From the cell containing the given text, extract its center point as (X, Y) coordinate. 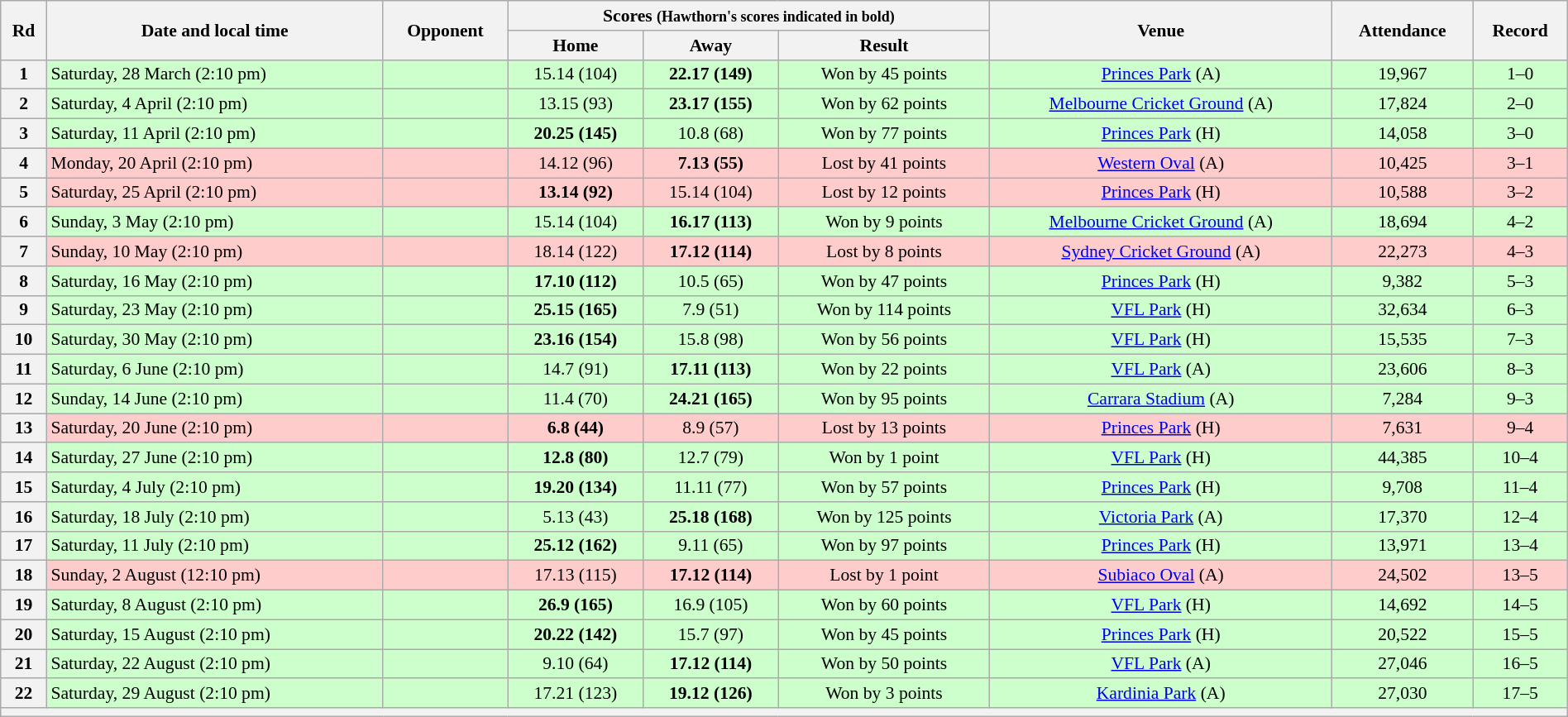
Lost by 8 points (884, 251)
17.10 (112) (576, 281)
Saturday, 25 April (2:10 pm) (214, 193)
12.7 (79) (711, 458)
9 (24, 310)
17.11 (113) (711, 370)
15.7 (97) (711, 634)
Won by 114 points (884, 310)
1 (24, 74)
Western Oval (A) (1161, 163)
24,502 (1403, 576)
7,631 (1403, 428)
32,634 (1403, 310)
12.8 (80) (576, 458)
Opponent (445, 30)
10.5 (65) (711, 281)
Lost by 41 points (884, 163)
Saturday, 23 May (2:10 pm) (214, 310)
6 (24, 222)
Saturday, 29 August (2:10 pm) (214, 694)
Result (884, 45)
2–0 (1520, 104)
Attendance (1403, 30)
6–3 (1520, 310)
16–5 (1520, 664)
25.18 (168) (711, 517)
20.25 (145) (576, 134)
3–2 (1520, 193)
26.9 (165) (576, 605)
3–1 (1520, 163)
14,692 (1403, 605)
17.21 (123) (576, 694)
8.9 (57) (711, 428)
17,370 (1403, 517)
13–4 (1520, 546)
Subiaco Oval (A) (1161, 576)
27,030 (1403, 694)
Sunday, 14 June (2:10 pm) (214, 399)
Won by 77 points (884, 134)
44,385 (1403, 458)
23.16 (154) (576, 340)
Won by 125 points (884, 517)
7.13 (55) (711, 163)
5.13 (43) (576, 517)
Home (576, 45)
9,708 (1403, 487)
25.15 (165) (576, 310)
13 (24, 428)
Lost by 12 points (884, 193)
19.20 (134) (576, 487)
13.15 (93) (576, 104)
20.22 (142) (576, 634)
13.14 (92) (576, 193)
8–3 (1520, 370)
Sunday, 3 May (2:10 pm) (214, 222)
3–0 (1520, 134)
25.12 (162) (576, 546)
18,694 (1403, 222)
16.17 (113) (711, 222)
7.9 (51) (711, 310)
Won by 62 points (884, 104)
Saturday, 28 March (2:10 pm) (214, 74)
Won by 22 points (884, 370)
1–0 (1520, 74)
Rd (24, 30)
Kardinia Park (A) (1161, 694)
Carrara Stadium (A) (1161, 399)
Saturday, 16 May (2:10 pm) (214, 281)
14,058 (1403, 134)
3 (24, 134)
14.7 (91) (576, 370)
6.8 (44) (576, 428)
4 (24, 163)
24.21 (165) (711, 399)
20 (24, 634)
Won by 60 points (884, 605)
Lost by 13 points (884, 428)
Princes Park (A) (1161, 74)
22.17 (149) (711, 74)
15 (24, 487)
Saturday, 6 June (2:10 pm) (214, 370)
17,824 (1403, 104)
Record (1520, 30)
18.14 (122) (576, 251)
17–5 (1520, 694)
Saturday, 27 June (2:10 pm) (214, 458)
19,967 (1403, 74)
Won by 1 point (884, 458)
9,382 (1403, 281)
Saturday, 4 July (2:10 pm) (214, 487)
Venue (1161, 30)
10,425 (1403, 163)
17 (24, 546)
10 (24, 340)
21 (24, 664)
Won by 3 points (884, 694)
22,273 (1403, 251)
14 (24, 458)
11 (24, 370)
Won by 47 points (884, 281)
2 (24, 104)
Won by 95 points (884, 399)
Won by 50 points (884, 664)
19.12 (126) (711, 694)
14–5 (1520, 605)
14.12 (96) (576, 163)
15,535 (1403, 340)
7–3 (1520, 340)
Monday, 20 April (2:10 pm) (214, 163)
Saturday, 11 April (2:10 pm) (214, 134)
11–4 (1520, 487)
15.8 (98) (711, 340)
Away (711, 45)
4–2 (1520, 222)
23,606 (1403, 370)
11.11 (77) (711, 487)
Sunday, 2 August (12:10 pm) (214, 576)
9.11 (65) (711, 546)
Won by 9 points (884, 222)
Sunday, 10 May (2:10 pm) (214, 251)
Victoria Park (A) (1161, 517)
Date and local time (214, 30)
Saturday, 30 May (2:10 pm) (214, 340)
18 (24, 576)
12 (24, 399)
Saturday, 15 August (2:10 pm) (214, 634)
5–3 (1520, 281)
20,522 (1403, 634)
15–5 (1520, 634)
7 (24, 251)
13–5 (1520, 576)
Saturday, 18 July (2:10 pm) (214, 517)
Won by 97 points (884, 546)
Saturday, 8 August (2:10 pm) (214, 605)
Saturday, 11 July (2:10 pm) (214, 546)
23.17 (155) (711, 104)
4–3 (1520, 251)
9–4 (1520, 428)
7,284 (1403, 399)
19 (24, 605)
12–4 (1520, 517)
Sydney Cricket Ground (A) (1161, 251)
Scores (Hawthorn's scores indicated in bold) (749, 16)
13,971 (1403, 546)
22 (24, 694)
Saturday, 22 August (2:10 pm) (214, 664)
17.13 (115) (576, 576)
16 (24, 517)
5 (24, 193)
9.10 (64) (576, 664)
10,588 (1403, 193)
9–3 (1520, 399)
Won by 56 points (884, 340)
Saturday, 4 April (2:10 pm) (214, 104)
16.9 (105) (711, 605)
Saturday, 20 June (2:10 pm) (214, 428)
Lost by 1 point (884, 576)
10–4 (1520, 458)
Won by 57 points (884, 487)
10.8 (68) (711, 134)
8 (24, 281)
11.4 (70) (576, 399)
27,046 (1403, 664)
